Pinpoint the cell where the given text exists, returning its [X, Y] midpoint coordinate. 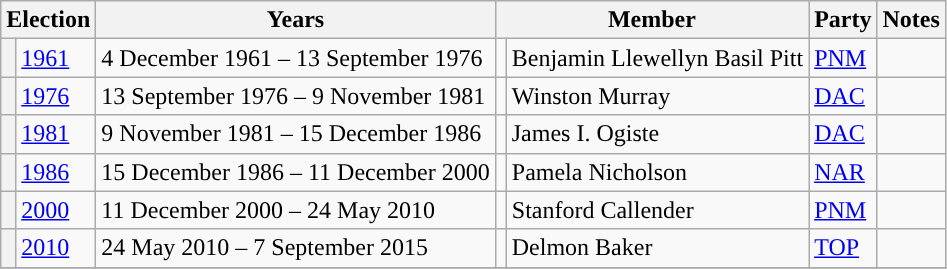
Benjamin Llewellyn Basil Pitt [657, 58]
Party [843, 20]
Member [652, 20]
1981 [56, 134]
James I. Ogiste [657, 134]
TOP [843, 248]
2010 [56, 248]
Election [48, 20]
15 December 1986 – 11 December 2000 [296, 172]
NAR [843, 172]
1986 [56, 172]
9 November 1981 – 15 December 1986 [296, 134]
Winston Murray [657, 96]
Years [296, 20]
11 December 2000 – 24 May 2010 [296, 210]
4 December 1961 – 13 September 1976 [296, 58]
1961 [56, 58]
2000 [56, 210]
Pamela Nicholson [657, 172]
Stanford Callender [657, 210]
Delmon Baker [657, 248]
Notes [911, 20]
24 May 2010 – 7 September 2015 [296, 248]
1976 [56, 96]
13 September 1976 – 9 November 1981 [296, 96]
